Find where the given text appears and provide that cell's center as (x, y) coordinate. 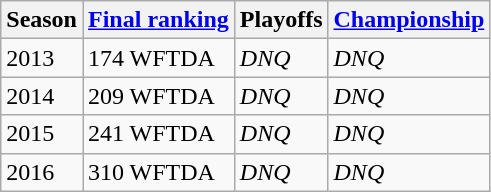
Playoffs (281, 20)
Championship (409, 20)
310 WFTDA (158, 172)
209 WFTDA (158, 96)
2016 (42, 172)
241 WFTDA (158, 134)
2013 (42, 58)
Final ranking (158, 20)
174 WFTDA (158, 58)
Season (42, 20)
2015 (42, 134)
2014 (42, 96)
